Pinpoint the cell where the given text exists, returning its (X, Y) midpoint coordinate. 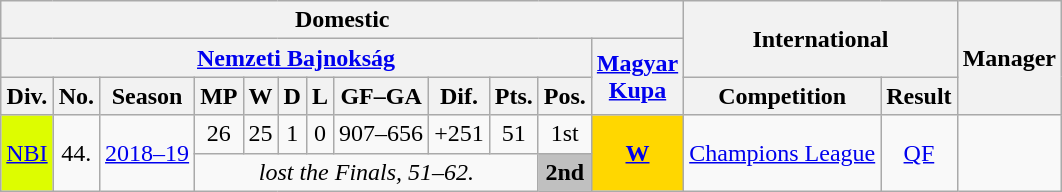
L (320, 96)
GF–GA (382, 96)
lost the Finals, 51–62. (367, 172)
Manager (1009, 58)
Dif. (460, 96)
25 (260, 134)
907–656 (382, 134)
0 (320, 134)
+251 (460, 134)
Competition (782, 96)
International (820, 39)
QF (919, 153)
MagyarKupa (637, 77)
Pos. (564, 96)
Champions League (782, 153)
26 (219, 134)
51 (514, 134)
Result (919, 96)
1st (564, 134)
Pts. (514, 96)
NBI (27, 153)
2018–19 (148, 153)
1 (292, 134)
MP (219, 96)
Nemzeti Bajnokság (296, 58)
Season (148, 96)
2nd (564, 172)
No. (76, 96)
44. (76, 153)
Div. (27, 96)
D (292, 96)
Domestic (342, 20)
